For the text-containing cell, return its midpoint in (X, Y) coordinate format. 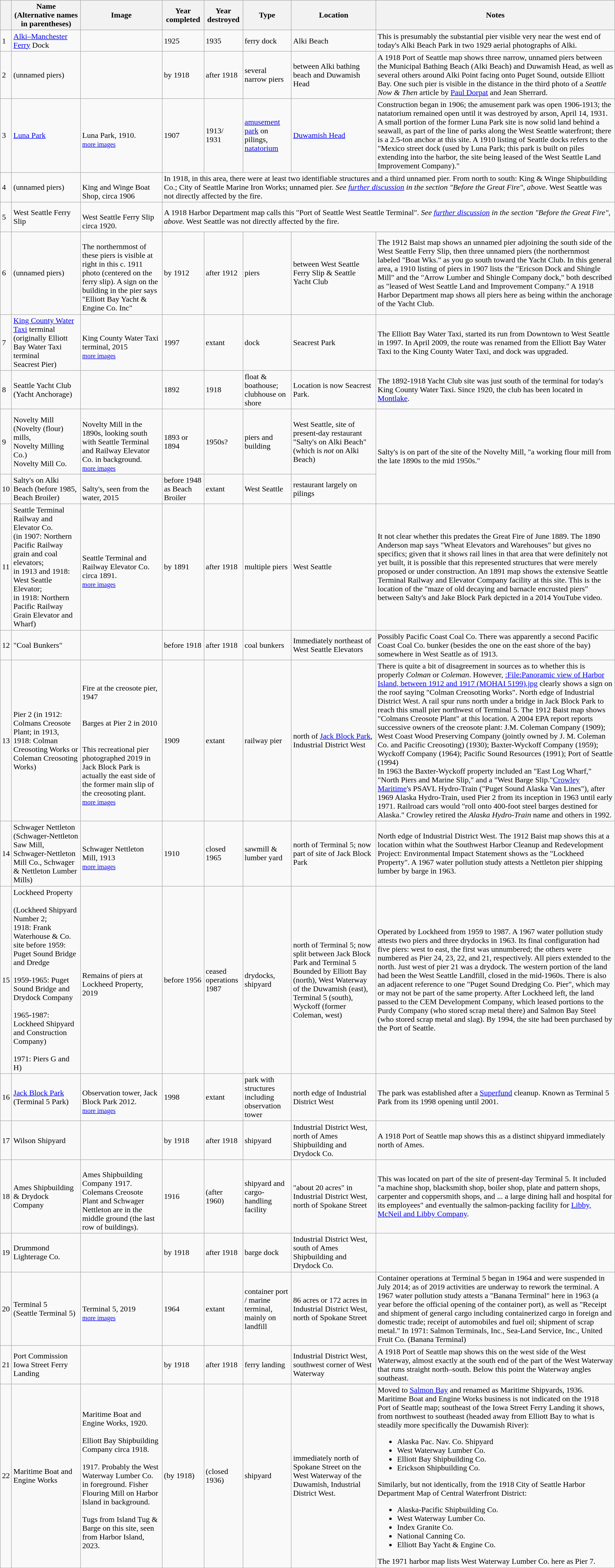
Year destroyed (223, 15)
after 1912 (223, 273)
Jack Block Park(Terminal 5 Park) (46, 1097)
Observation tower, Jack Block Park 2012.more images (121, 1097)
drydocks, shipyard (267, 980)
Wilson Shipyard (46, 1140)
Salty's on Alki Beach (before 1985, Beach Broiler) (46, 489)
17 (6, 1140)
Novelty Mill in the 1890s, looking south with Seattle Terminal and Railway Elevator Co. in background.more images (121, 441)
Remains of piers at Lockheed Property, 2019 (121, 980)
9 (6, 441)
16 (6, 1097)
shipyard and cargo-handling facility (267, 1196)
(after 1960) (223, 1196)
22 (6, 1476)
railway pier (267, 741)
6 (6, 273)
before 1948 as Beach Broiler (183, 489)
Port Commission Iowa Street Ferry Landing (46, 1365)
1998 (183, 1097)
18 (6, 1196)
The park was established after a Superfund cleanup. Known as Terminal 5 Park from its 1998 opening until 2001. (495, 1097)
1935 (223, 41)
7 (6, 343)
1925 (183, 41)
between Alki bathing beach and Duwamish Head (333, 75)
Industrial District West, southwest corner of West Waterway (333, 1365)
5 (6, 217)
Salty's is on part of the site of the Novelty Mill, "a working flour mill from the late 1890s to the mid 1950s." (495, 456)
Year completed (183, 15)
north edge of Industrial District West (333, 1097)
Luna Park, 1910.more images (121, 136)
amusement park on pilings, natatorium (267, 136)
Notes (495, 15)
(closed 1936) (223, 1476)
Alki Beach (333, 41)
A 1918 Port of Seattle map shows this as a distinct shipyard immediately north of Ames. (495, 1140)
coal bunkers (267, 645)
21 (6, 1365)
West Seattle Ferry Slip circa 1920. (121, 217)
Industrial District West, south of Ames Shipbuilding and Drydock Co. (333, 1253)
closed 1965 (223, 854)
1918 (223, 390)
Salty's, seen from the water, 2015 (121, 489)
before 1956 (183, 980)
"about 20 acres" in Industrial District West, north of Spokane Street (333, 1196)
before 1918 (183, 645)
11 (6, 567)
20 (6, 1309)
1964 (183, 1309)
Seacrest Park (333, 343)
This is presumably the substantial pier visible very near the west end of today's Alki Beach Park in two 1929 aerial photographs of Alki. (495, 41)
1907 (183, 136)
between West Seattle Ferry Slip & Seattle Yacht Club (333, 273)
Alki–Manchester Ferry Dock (46, 41)
King County Water Taxi terminal, 2015more images (121, 343)
12 (6, 645)
Duwamish Head (333, 136)
piers (267, 273)
several narrow piers (267, 75)
by 1912 (183, 273)
15 (6, 980)
barge dock (267, 1253)
Seattle Terminal and Railway Elevator Co. circa 1891.more images (121, 567)
1893 or 1894 (183, 441)
by 1891 (183, 567)
Seattle Yacht Club(Yacht Anchorage) (46, 390)
park with structures including observation tower (267, 1097)
19 (6, 1253)
ferry dock (267, 41)
1909 (183, 741)
float & boathouse; clubhouse on shore (267, 390)
Immediately northeast of West Seattle Elevators (333, 645)
13 (6, 741)
ferry landing (267, 1365)
3 (6, 136)
"Coal Bunkers" (46, 645)
1892 (183, 390)
Pier 2 (in 1912: Colmans Creosote Plant; in 1913, 1918: Colman Creosoting Works or Coleman Creosoting Works) (46, 741)
Novelty Mill(Novelty (flour) mills,Novelty Milling Co.)Novelty Mill Co. (46, 441)
Image (121, 15)
1910 (183, 854)
ceased operations 1987 (223, 980)
Drummond Lighterage Co. (46, 1253)
Ames Shipbuilding Company 1917. Colemans Creosote Plant and Schwager Nettleton are in the middle ground (the last row of buildings). (121, 1196)
14 (6, 854)
dock (267, 343)
West Seattle, site of present-day restaurant "Salty's on Alki Beach" (which is not on Alki Beach) (333, 441)
West Seattle Ferry Slip (46, 217)
Terminal 5, 2019more images (121, 1309)
1913/1931 (223, 136)
8 (6, 390)
Schwager Nettleton (Schwager-Nettleton Saw Mill, Schwager-Nettleton Mill Co., Schwager & Nettleton Lumber Mills) (46, 854)
Location is now Seacrest Park. (333, 390)
4 (6, 187)
1916 (183, 1196)
Schwager Nettleton Mill, 1913more images (121, 854)
1950s? (223, 441)
Industrial District West, north of Ames Shipbuilding and Drydock Co. (333, 1140)
1997 (183, 343)
Type (267, 15)
Terminal 5(Seattle Terminal 5) (46, 1309)
sawmill & lumber yard (267, 854)
Name(Alternative names in parentheses) (46, 15)
2 (6, 75)
piers and building (267, 441)
north of Terminal 5; now part of site of Jack Block Park (333, 854)
King and Winge Boat Shop, circa 1906 (121, 187)
Maritime Boat and Engine Works (46, 1476)
The 1892-1918 Yacht Club site was just south of the terminal for today's King County Water Taxi. Since 1920, the club has been located in Montlake. (495, 390)
Luna Park (46, 136)
north of Jack Block Park, Industrial District West (333, 741)
container port / marine terminal, mainly on landfill (267, 1309)
10 (6, 489)
Location (333, 15)
restaurant largely on pilings (333, 489)
86 acres or 172 acres in Industrial District West, north of Spokane Street (333, 1309)
1 (6, 41)
immediately north of Spokane Street on the West Waterway of the Duwamish, Industrial District West. (333, 1476)
Ames Shipbuilding & Drydock Company (46, 1196)
(by 1918) (183, 1476)
multiple piers (267, 567)
King County Water Taxi terminal(originally Elliott Bay Water Taxi terminalSeacrest Pier) (46, 343)
